Return the [X, Y] coordinate for the center point of the cell that contains the specified text.  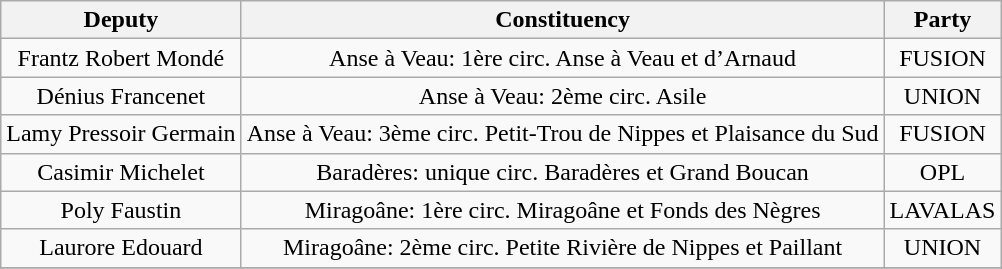
Miragoâne: 2ème circ. Petite Rivière de Nippes et Paillant [562, 248]
Constituency [562, 20]
Baradères: unique circ. Baradères et Grand Boucan [562, 172]
Casimir Michelet [121, 172]
LAVALAS [942, 210]
Party [942, 20]
Miragoâne: 1ère circ. Miragoâne et Fonds des Nègres [562, 210]
Deputy [121, 20]
Lamy Pressoir Germain [121, 134]
Dénius Francenet [121, 96]
Poly Faustin [121, 210]
Frantz Robert Mondé [121, 58]
Anse à Veau: 2ème circ. Asile [562, 96]
Anse à Veau: 3ème circ. Petit-Trou de Nippes et Plaisance du Sud [562, 134]
Laurore Edouard [121, 248]
Anse à Veau: 1ère circ. Anse à Veau et d’Arnaud [562, 58]
OPL [942, 172]
